Pinpoint the cell where the given text exists, returning its [x, y] midpoint coordinate. 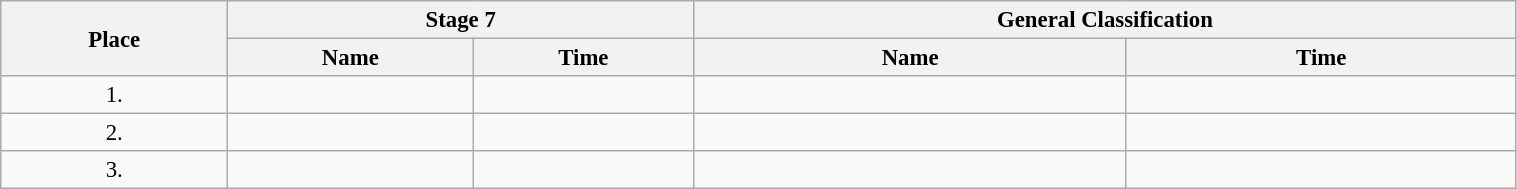
2. [114, 133]
Stage 7 [461, 20]
Place [114, 38]
General Classification [1105, 20]
3. [114, 170]
1. [114, 95]
